Capture the cell that displays the provided text and extract its (X, Y) central coordinate. 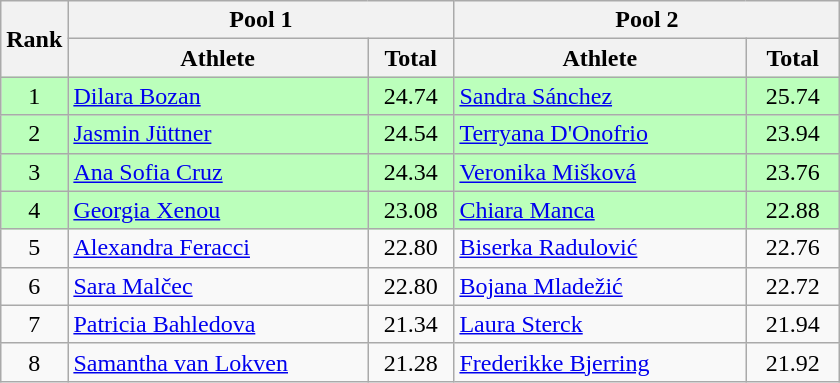
Chiara Manca (600, 210)
4 (34, 210)
22.76 (793, 248)
Alexandra Feracci (218, 248)
Veronika Mišková (600, 172)
7 (34, 324)
Frederikke Bjerring (600, 362)
Sara Malčec (218, 286)
21.28 (411, 362)
22.72 (793, 286)
24.34 (411, 172)
Laura Sterck (600, 324)
Rank (34, 39)
21.94 (793, 324)
Jasmin Jüttner (218, 134)
21.34 (411, 324)
8 (34, 362)
2 (34, 134)
Patricia Bahledova (218, 324)
Bojana Mladežić (600, 286)
3 (34, 172)
24.74 (411, 96)
1 (34, 96)
23.94 (793, 134)
25.74 (793, 96)
Terryana D'Onofrio (600, 134)
Sandra Sánchez (600, 96)
Georgia Xenou (218, 210)
21.92 (793, 362)
Pool 1 (261, 20)
Pool 2 (647, 20)
24.54 (411, 134)
23.76 (793, 172)
23.08 (411, 210)
Samantha van Lokven (218, 362)
5 (34, 248)
Ana Sofia Cruz (218, 172)
22.88 (793, 210)
6 (34, 286)
Dilara Bozan (218, 96)
Biserka Radulović (600, 248)
